Detect which cell encompasses the target text, then output its [x, y] center coordinate. 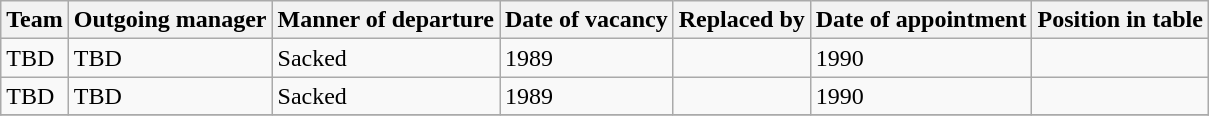
Outgoing manager [170, 20]
Team [35, 20]
Date of vacancy [587, 20]
Replaced by [742, 20]
Manner of departure [386, 20]
Date of appointment [921, 20]
Position in table [1120, 20]
